Output the [X, Y] coordinate of the center of the cell containing the given text.  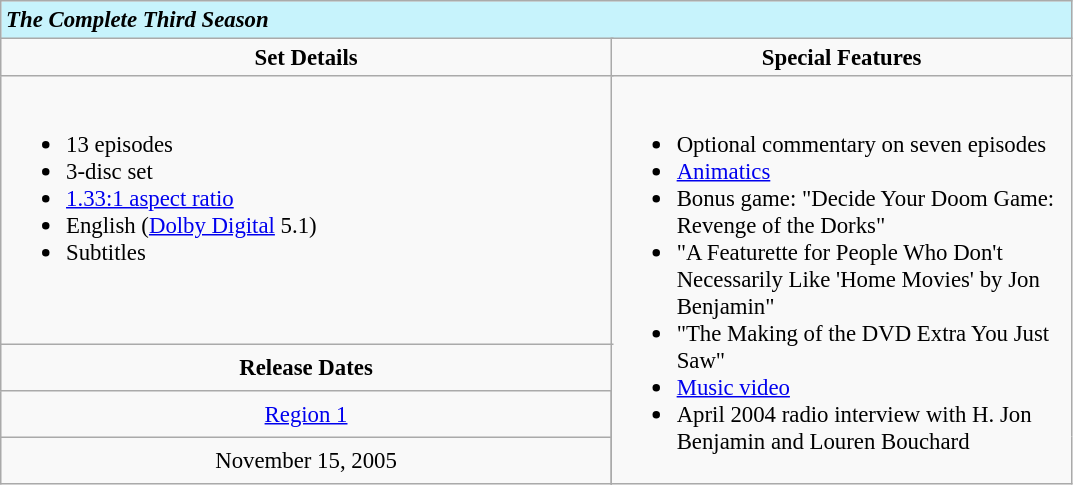
November 15, 2005 [306, 460]
Release Dates [306, 368]
13 episodes3-disc set1.33:1 aspect ratioEnglish (Dolby Digital 5.1)Subtitles [306, 210]
Region 1 [306, 414]
The Complete Third Season [536, 20]
Set Details [306, 58]
Special Features [842, 58]
